Identify which cell holds the provided text, then report its (X, Y) central coordinate. 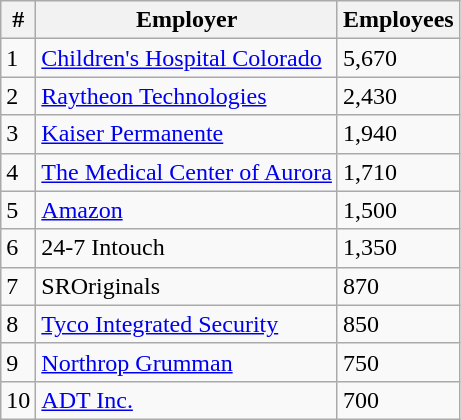
5 (18, 210)
Raytheon Technologies (187, 96)
7 (18, 286)
3 (18, 134)
1,350 (398, 248)
Amazon (187, 210)
2 (18, 96)
Northrop Grumman (187, 362)
SROriginals (187, 286)
Children's Hospital Colorado (187, 58)
Employees (398, 20)
The Medical Center of Aurora (187, 172)
9 (18, 362)
5,670 (398, 58)
ADT Inc. (187, 400)
1,940 (398, 134)
1 (18, 58)
750 (398, 362)
1,500 (398, 210)
# (18, 20)
4 (18, 172)
870 (398, 286)
Kaiser Permanente (187, 134)
24-7 Intouch (187, 248)
6 (18, 248)
Employer (187, 20)
Tyco Integrated Security (187, 324)
2,430 (398, 96)
700 (398, 400)
8 (18, 324)
1,710 (398, 172)
850 (398, 324)
10 (18, 400)
